Detect which cell encompasses the target text, then output its [x, y] center coordinate. 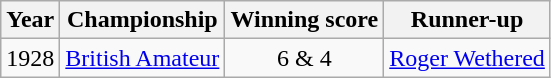
Year [30, 20]
British Amateur [142, 58]
Runner-up [468, 20]
Winning score [304, 20]
Championship [142, 20]
Roger Wethered [468, 58]
1928 [30, 58]
6 & 4 [304, 58]
